Capture the cell that displays the provided text and extract its (X, Y) central coordinate. 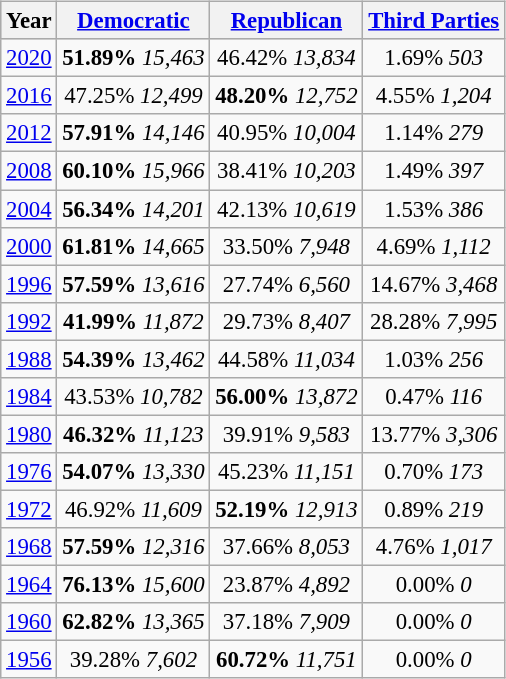
57.91% 14,146 (134, 133)
46.32% 11,123 (134, 434)
0.89% 219 (434, 509)
Third Parties (434, 21)
48.20% 12,752 (286, 96)
38.41% 10,203 (286, 171)
1.53% 386 (434, 209)
37.18% 7,909 (286, 622)
2020 (29, 58)
33.50% 7,948 (286, 246)
1.03% 256 (434, 359)
2000 (29, 246)
Year (29, 21)
28.28% 7,995 (434, 321)
46.42% 13,834 (286, 58)
60.72% 11,751 (286, 660)
1964 (29, 584)
1972 (29, 509)
51.89% 15,463 (134, 58)
1.49% 397 (434, 171)
29.73% 8,407 (286, 321)
Democratic (134, 21)
0.70% 173 (434, 472)
1960 (29, 622)
57.59% 13,616 (134, 284)
40.95% 10,004 (286, 133)
1976 (29, 472)
46.92% 11,609 (134, 509)
1992 (29, 321)
54.39% 13,462 (134, 359)
2004 (29, 209)
60.10% 15,966 (134, 171)
76.13% 15,600 (134, 584)
1988 (29, 359)
27.74% 6,560 (286, 284)
42.13% 10,619 (286, 209)
13.77% 3,306 (434, 434)
1956 (29, 660)
61.81% 14,665 (134, 246)
37.66% 8,053 (286, 547)
Republican (286, 21)
44.58% 11,034 (286, 359)
1.14% 279 (434, 133)
39.91% 9,583 (286, 434)
39.28% 7,602 (134, 660)
4.76% 1,017 (434, 547)
57.59% 12,316 (134, 547)
14.67% 3,468 (434, 284)
47.25% 12,499 (134, 96)
56.34% 14,201 (134, 209)
45.23% 11,151 (286, 472)
54.07% 13,330 (134, 472)
4.55% 1,204 (434, 96)
52.19% 12,913 (286, 509)
2012 (29, 133)
1984 (29, 396)
1.69% 503 (434, 58)
23.87% 4,892 (286, 584)
56.00% 13,872 (286, 396)
2016 (29, 96)
1980 (29, 434)
4.69% 1,112 (434, 246)
62.82% 13,365 (134, 622)
1996 (29, 284)
41.99% 11,872 (134, 321)
43.53% 10,782 (134, 396)
2008 (29, 171)
0.47% 116 (434, 396)
1968 (29, 547)
